Detect which cell encompasses the target text, then output its [x, y] center coordinate. 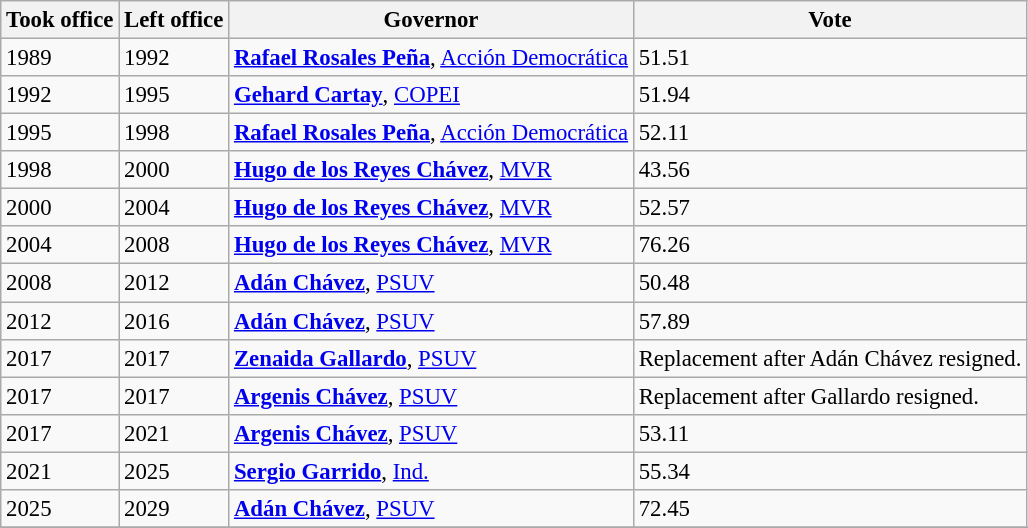
Vote [830, 20]
43.56 [830, 170]
53.11 [830, 433]
Governor [432, 20]
51.94 [830, 95]
Replacement after Adán Chávez resigned. [830, 358]
Gehard Cartay, COPEI [432, 95]
Zenaida Gallardo, PSUV [432, 358]
52.57 [830, 208]
55.34 [830, 471]
1989 [60, 58]
Left office [174, 20]
57.89 [830, 321]
2016 [174, 321]
Replacement after Gallardo resigned. [830, 396]
2029 [174, 509]
Took office [60, 20]
50.48 [830, 283]
72.45 [830, 509]
Sergio Garrido, Ind. [432, 471]
51.51 [830, 58]
76.26 [830, 245]
52.11 [830, 133]
